Search for the cell housing the specified text and yield its [x, y] center coordinate. 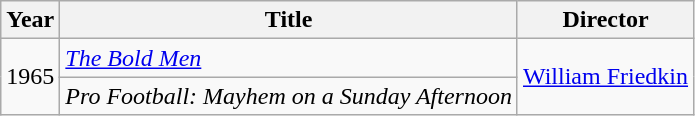
Director [605, 20]
William Friedkin [605, 77]
Pro Football: Mayhem on a Sunday Afternoon [289, 96]
1965 [30, 77]
Year [30, 20]
The Bold Men [289, 58]
Title [289, 20]
